Extract the [x, y] coordinate from the center of the cell holding the provided text.  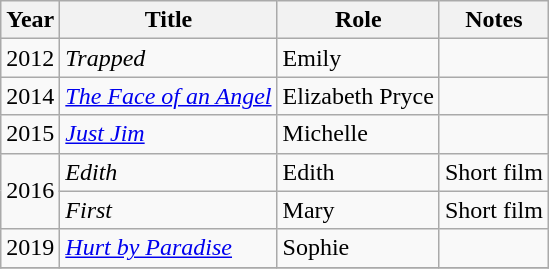
2019 [30, 248]
Title [168, 20]
Role [358, 20]
2016 [30, 191]
Year [30, 20]
2014 [30, 96]
Notes [494, 20]
First [168, 210]
The Face of an Angel [168, 96]
Trapped [168, 58]
Michelle [358, 134]
Mary [358, 210]
Just Jim [168, 134]
Emily [358, 58]
2015 [30, 134]
2012 [30, 58]
Elizabeth Pryce [358, 96]
Sophie [358, 248]
Hurt by Paradise [168, 248]
